Determine the [X, Y] coordinate at the center of the cell enclosing the given text.  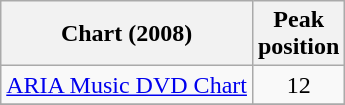
Chart (2008) [127, 34]
ARIA Music DVD Chart [127, 85]
Peak position [298, 34]
12 [298, 85]
